Return the [X, Y] coordinate for the center point of the cell that contains the specified text.  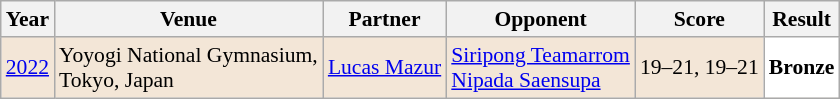
Opponent [540, 19]
Partner [384, 19]
Siripong Teamarrom Nipada Saensupa [540, 68]
Venue [188, 19]
19–21, 19–21 [700, 68]
Yoyogi National Gymnasium,Tokyo, Japan [188, 68]
Result [802, 19]
Year [28, 19]
2022 [28, 68]
Lucas Mazur [384, 68]
Bronze [802, 68]
Score [700, 19]
